Find where the given text appears and provide that cell's center as (X, Y) coordinate. 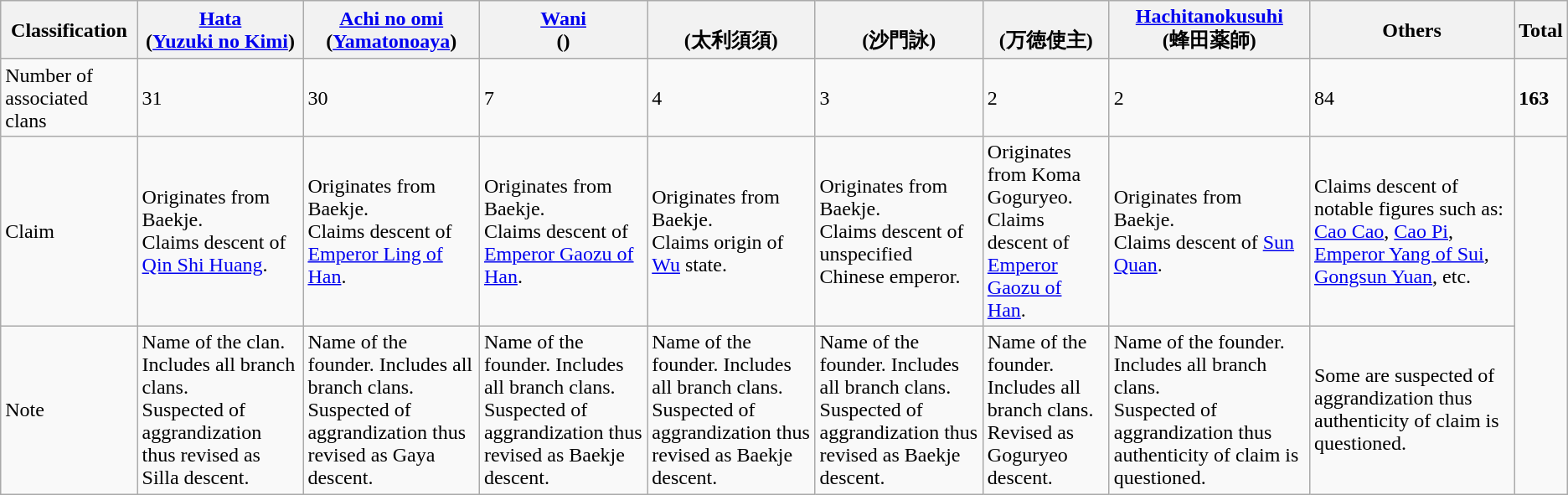
Originates from Baekje.Claims descent of Emperor Gaozu of Han. (563, 231)
4 (731, 97)
Hachitanokusuhi(蜂田薬師) (1210, 30)
Name of the clan. Includes all branch clans.Suspected of aggrandization thus revised as Silla descent. (220, 410)
Name of the founder. Includes all branch clans.Suspected of aggrandization thus authenticity of claim is questioned. (1210, 410)
Total (1541, 30)
Originates from Baekje.Claims origin of Wu state. (731, 231)
Wani() (563, 30)
30 (392, 97)
7 (563, 97)
Originates from Baekje.Claims descent of Qin Shi Huang. (220, 231)
Name of the founder. Includes all branch clans.Revised as Goguryeo descent. (1045, 410)
Originates from Baekje.Claims descent of Emperor Ling of Han. (392, 231)
31 (220, 97)
Claims descent of notable figures such as: Cao Cao, Cao Pi, Emperor Yang of Sui, Gongsun Yuan, etc. (1411, 231)
Originates from Baekje.Claims descent of Sun Quan. (1210, 231)
Some are suspected of aggrandization thus authenticity of claim is questioned. (1411, 410)
84 (1411, 97)
Achi no omi(Yamatonoaya) (392, 30)
Note (69, 410)
(沙門詠) (899, 30)
Name of the founder. Includes all branch clans.Suspected of aggrandization thus revised as Gaya descent. (392, 410)
Originates from Koma Goguryeo.Claims descent of Emperor Gaozu of Han. (1045, 231)
163 (1541, 97)
Hata(Yuzuki no Kimi) (220, 30)
Classification (69, 30)
Number of associated clans (69, 97)
Claim (69, 231)
Originates from Baekje.Claims descent of unspecified Chinese emperor. (899, 231)
(万徳使主) (1045, 30)
Others (1411, 30)
3 (899, 97)
(太利須須) (731, 30)
